Locate the cell with the specified text and output its (X, Y) center coordinate. 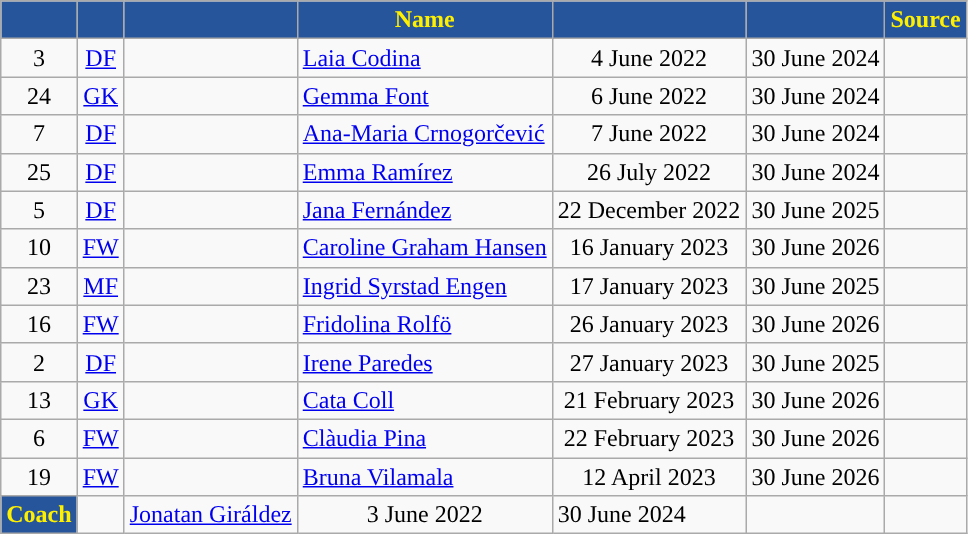
Irene Paredes (424, 362)
23 (39, 286)
7 (39, 134)
Ana-Maria Crnogorčević (424, 134)
2 (39, 362)
Cata Coll (424, 400)
Source (926, 20)
3 June 2022 (424, 515)
Caroline Graham Hansen (424, 248)
16 (39, 324)
21 February 2023 (649, 400)
Emma Ramírez (424, 172)
12 April 2023 (649, 477)
6 June 2022 (649, 96)
17 January 2023 (649, 286)
26 July 2022 (649, 172)
13 (39, 400)
25 (39, 172)
19 (39, 477)
10 (39, 248)
22 December 2022 (649, 210)
Coach (39, 515)
Fridolina Rolfö (424, 324)
16 January 2023 (649, 248)
27 January 2023 (649, 362)
MF (100, 286)
Laia Codina (424, 58)
5 (39, 210)
Clàudia Pina (424, 438)
7 June 2022 (649, 134)
Jonatan Giráldez (210, 515)
26 January 2023 (649, 324)
22 February 2023 (649, 438)
4 June 2022 (649, 58)
Jana Fernández (424, 210)
24 (39, 96)
Ingrid Syrstad Engen (424, 286)
Gemma Font (424, 96)
6 (39, 438)
Name (424, 20)
Bruna Vilamala (424, 477)
3 (39, 58)
